Detect which cell encompasses the target text, then output its [X, Y] center coordinate. 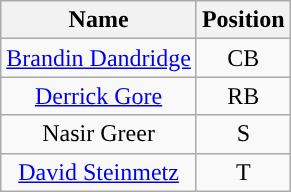
Brandin Dandridge [99, 58]
S [243, 134]
T [243, 172]
RB [243, 96]
Nasir Greer [99, 134]
Derrick Gore [99, 96]
Position [243, 20]
David Steinmetz [99, 172]
Name [99, 20]
CB [243, 58]
